For the text-containing cell, return its midpoint in [X, Y] coordinate format. 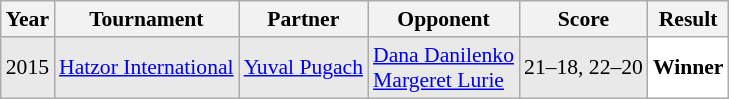
Winner [688, 68]
Dana Danilenko Margeret Lurie [444, 68]
Result [688, 19]
Year [28, 19]
Opponent [444, 19]
21–18, 22–20 [584, 68]
Partner [304, 19]
Hatzor International [146, 68]
Tournament [146, 19]
2015 [28, 68]
Yuval Pugach [304, 68]
Score [584, 19]
